Detect which cell encompasses the target text, then output its (x, y) center coordinate. 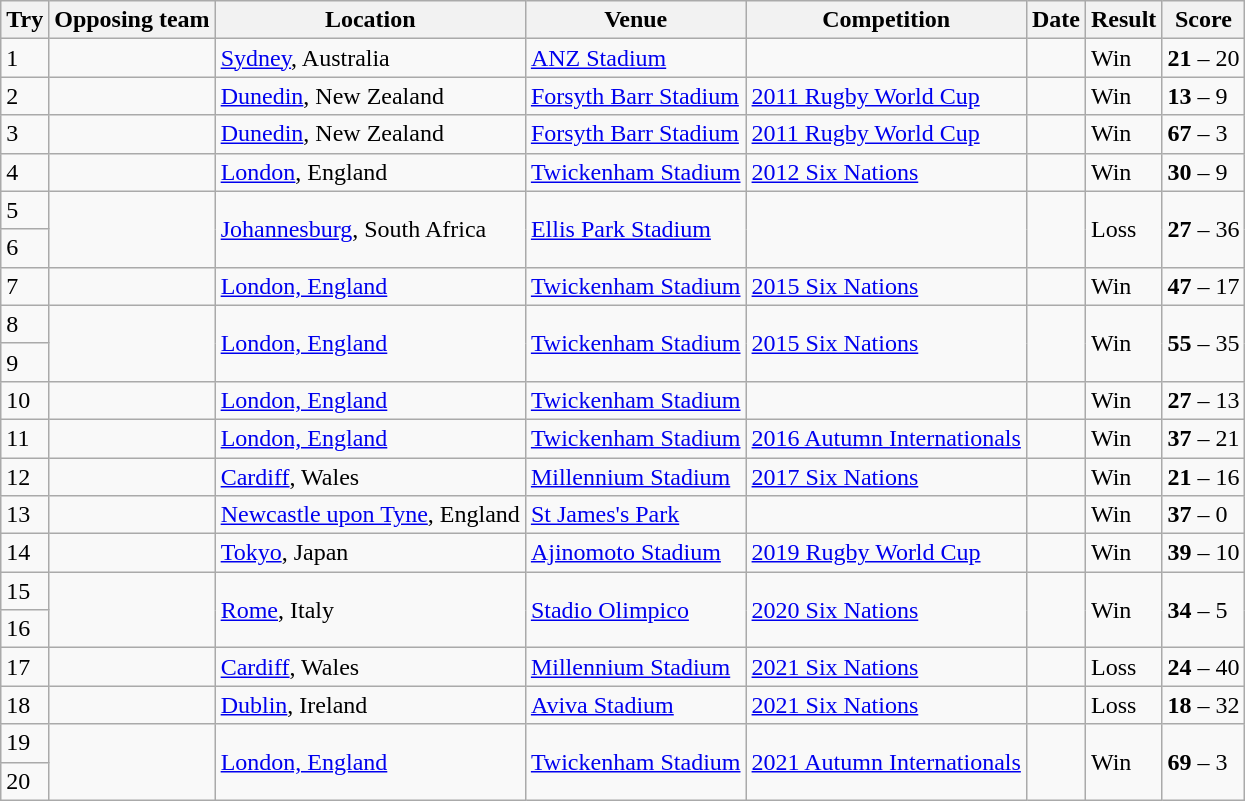
12 (25, 477)
37 – 0 (1204, 515)
69 – 3 (1204, 762)
2016 Autumn Internationals (886, 438)
18 (25, 705)
14 (25, 553)
37 – 21 (1204, 438)
Date (1056, 20)
Ajinomoto Stadium (636, 553)
47 – 17 (1204, 286)
St James's Park (636, 515)
Ellis Park Stadium (636, 229)
7 (25, 286)
19 (25, 743)
ANZ Stadium (636, 58)
Result (1123, 20)
11 (25, 438)
5 (25, 210)
9 (25, 362)
2 (25, 96)
2017 Six Nations (886, 477)
13 (25, 515)
39 – 10 (1204, 553)
Stadio Olimpico (636, 610)
55 – 35 (1204, 343)
20 (25, 781)
1 (25, 58)
8 (25, 324)
21 – 16 (1204, 477)
34 – 5 (1204, 610)
17 (25, 667)
30 – 9 (1204, 172)
2019 Rugby World Cup (886, 553)
27 – 36 (1204, 229)
Johannesburg, South Africa (370, 229)
Location (370, 20)
Sydney, Australia (370, 58)
16 (25, 629)
Venue (636, 20)
2012 Six Nations (886, 172)
Try (25, 20)
Rome, Italy (370, 610)
10 (25, 400)
Dublin, Ireland (370, 705)
3 (25, 134)
4 (25, 172)
Competition (886, 20)
15 (25, 591)
Newcastle upon Tyne, England (370, 515)
18 – 32 (1204, 705)
2020 Six Nations (886, 610)
Score (1204, 20)
2021 Autumn Internationals (886, 762)
6 (25, 248)
Aviva Stadium (636, 705)
24 – 40 (1204, 667)
21 – 20 (1204, 58)
Opposing team (132, 20)
27 – 13 (1204, 400)
Tokyo, Japan (370, 553)
67 – 3 (1204, 134)
13 – 9 (1204, 96)
